Locate the cell with the specified text and output its (x, y) center coordinate. 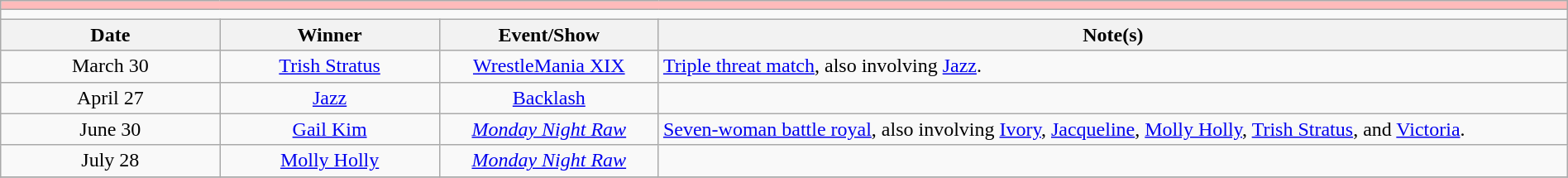
June 30 (111, 129)
Trish Stratus (329, 66)
Jazz (329, 98)
Winner (329, 35)
Backlash (549, 98)
Gail Kim (329, 129)
July 28 (111, 161)
Molly Holly (329, 161)
Triple threat match, also involving Jazz. (1113, 66)
March 30 (111, 66)
April 27 (111, 98)
Note(s) (1113, 35)
WrestleMania XIX (549, 66)
Seven-woman battle royal, also involving Ivory, Jacqueline, Molly Holly, Trish Stratus, and Victoria. (1113, 129)
Date (111, 35)
Event/Show (549, 35)
